From the cell containing the given text, extract its center point as [x, y] coordinate. 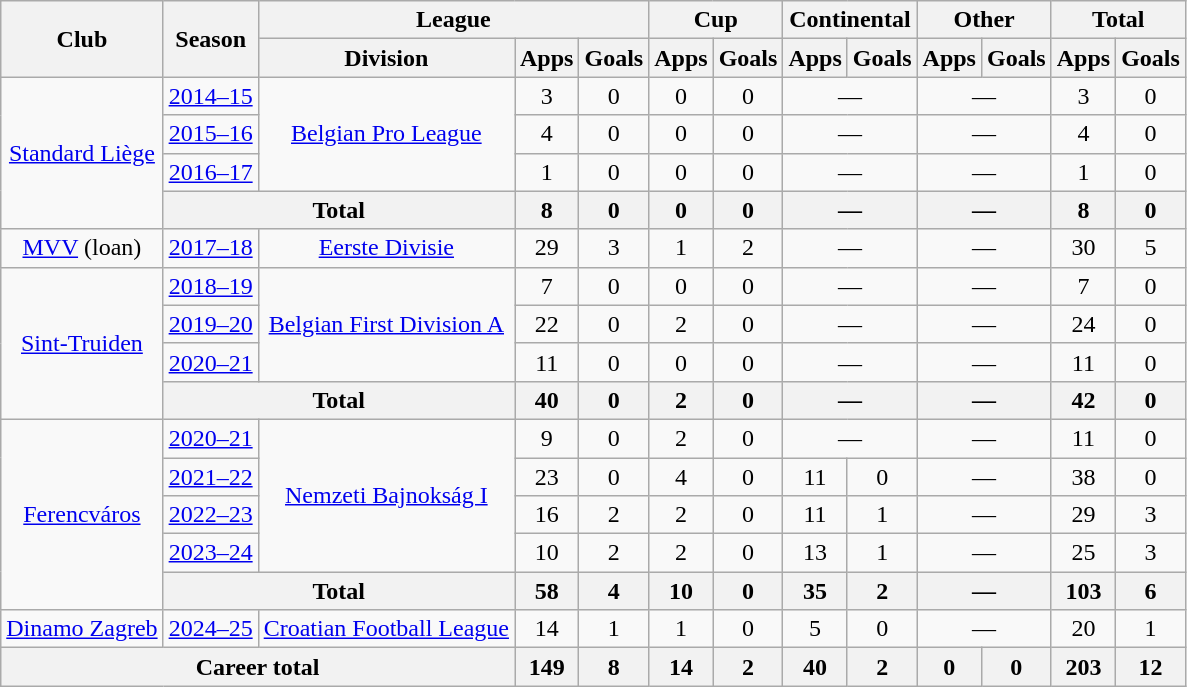
58 [546, 591]
2015–16 [210, 134]
Standard Liège [82, 153]
Season [210, 39]
Division [386, 58]
2014–15 [210, 96]
9 [546, 438]
23 [546, 477]
203 [1083, 667]
149 [546, 667]
Cup [716, 20]
16 [546, 515]
42 [1083, 400]
2023–24 [210, 553]
Belgian First Division A [386, 324]
Belgian Pro League [386, 134]
Club [82, 39]
2024–25 [210, 629]
12 [1151, 667]
2021–22 [210, 477]
13 [815, 553]
Continental [850, 20]
103 [1083, 591]
2017–18 [210, 248]
6 [1151, 591]
38 [1083, 477]
2022–23 [210, 515]
Eerste Divisie [386, 248]
2018–19 [210, 286]
MVV (loan) [82, 248]
25 [1083, 553]
League [454, 20]
30 [1083, 248]
22 [546, 324]
Croatian Football League [386, 629]
Other [984, 20]
2016–17 [210, 172]
35 [815, 591]
Nemzeti Bajnokság I [386, 495]
Dinamo Zagreb [82, 629]
20 [1083, 629]
24 [1083, 324]
Ferencváros [82, 514]
Career total [258, 667]
Sint-Truiden [82, 343]
2019–20 [210, 324]
